Find where the given text appears and provide that cell's center as (x, y) coordinate. 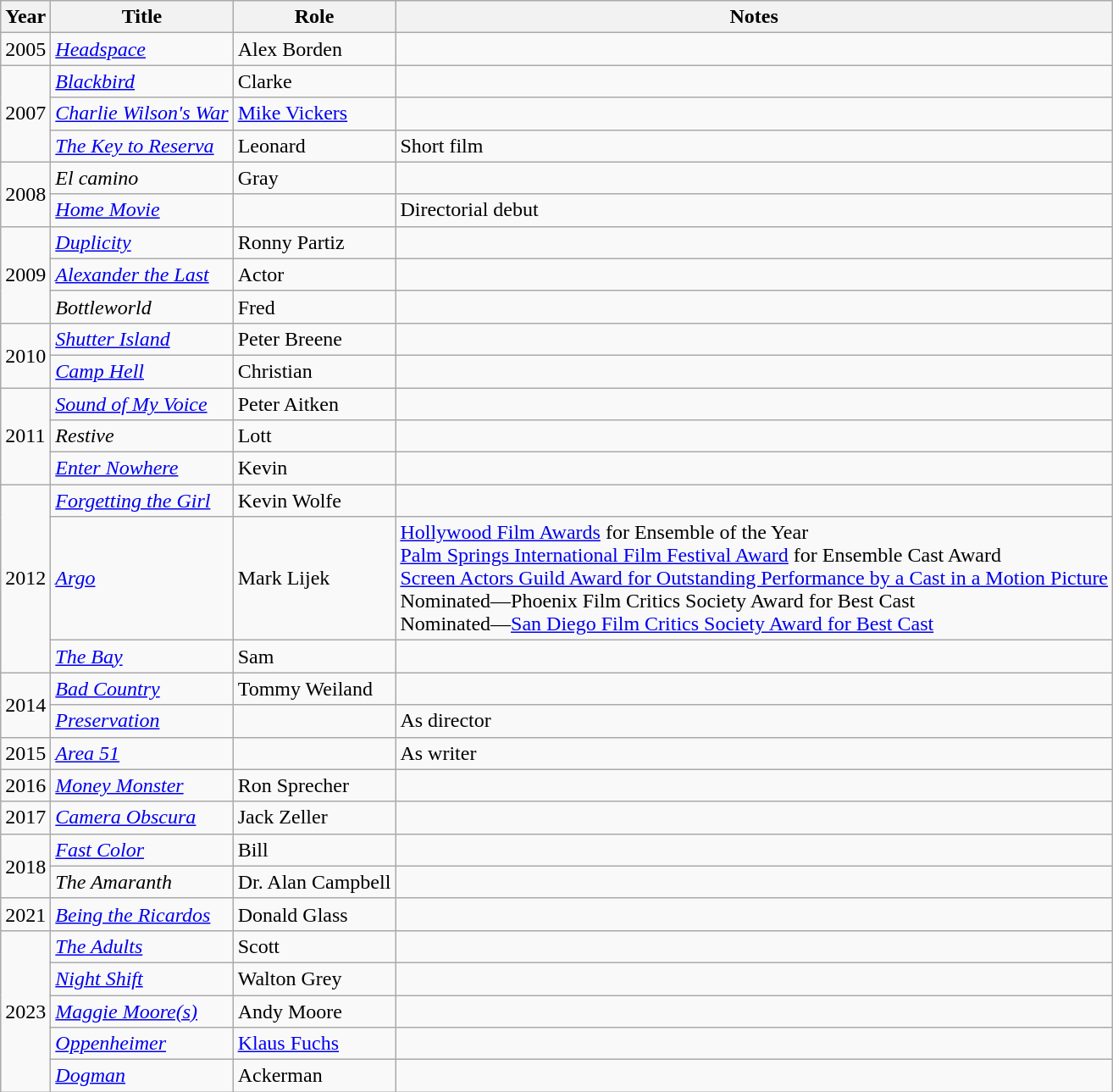
Lott (314, 436)
Argo (142, 579)
Title (142, 17)
2011 (25, 436)
Tommy Weiland (314, 689)
Sam (314, 657)
Alex Borden (314, 49)
Year (25, 17)
The Key to Reserva (142, 146)
Camp Hell (142, 371)
Walton Grey (314, 978)
Jack Zeller (314, 818)
The Bay (142, 657)
2015 (25, 753)
Christian (314, 371)
Bottleworld (142, 307)
Enter Nowhere (142, 468)
Restive (142, 436)
Directorial debut (754, 210)
Ron Sprecher (314, 785)
Money Monster (142, 785)
Area 51 (142, 753)
Peter Aitken (314, 404)
2018 (25, 866)
Scott (314, 946)
2005 (25, 49)
Charlie Wilson's War (142, 114)
Maggie Moore(s) (142, 1011)
2010 (25, 355)
Role (314, 17)
As director (754, 721)
Night Shift (142, 978)
Blackbird (142, 81)
Kevin (314, 468)
The Amaranth (142, 882)
Home Movie (142, 210)
As writer (754, 753)
Dr. Alan Campbell (314, 882)
Alexander the Last (142, 274)
2007 (25, 114)
Actor (314, 274)
Forgetting the Girl (142, 501)
2009 (25, 274)
Notes (754, 17)
2017 (25, 818)
Clarke (314, 81)
Short film (754, 146)
Klaus Fuchs (314, 1044)
Dogman (142, 1076)
Peter Breene (314, 339)
Kevin Wolfe (314, 501)
2016 (25, 785)
Preservation (142, 721)
2008 (25, 194)
Oppenheimer (142, 1044)
Ackerman (314, 1076)
Sound of My Voice (142, 404)
Ronny Partiz (314, 242)
Being the Ricardos (142, 914)
Camera Obscura (142, 818)
Gray (314, 178)
Shutter Island (142, 339)
Mark Lijek (314, 579)
Duplicity (142, 242)
Headspace (142, 49)
Leonard (314, 146)
Bad Country (142, 689)
2014 (25, 705)
Andy Moore (314, 1011)
2023 (25, 1011)
Donald Glass (314, 914)
El camino (142, 178)
Mike Vickers (314, 114)
The Adults (142, 946)
Fred (314, 307)
Fast Color (142, 850)
Bill (314, 850)
2012 (25, 579)
2021 (25, 914)
